Search for the cell housing the specified text and yield its [X, Y] center coordinate. 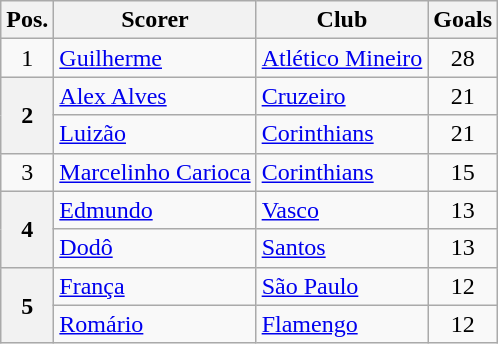
Scorer [155, 20]
Luizão [155, 134]
3 [28, 172]
Flamengo [342, 324]
Goals [463, 20]
Vasco [342, 210]
2 [28, 115]
5 [28, 305]
Edmundo [155, 210]
1 [28, 58]
Club [342, 20]
Santos [342, 248]
Pos. [28, 20]
Dodô [155, 248]
4 [28, 229]
Romário [155, 324]
28 [463, 58]
Alex Alves [155, 96]
Guilherme [155, 58]
São Paulo [342, 286]
15 [463, 172]
Cruzeiro [342, 96]
França [155, 286]
Atlético Mineiro [342, 58]
Marcelinho Carioca [155, 172]
